Scan for the cell matching the given text and deliver its [X, Y] coordinate at center. 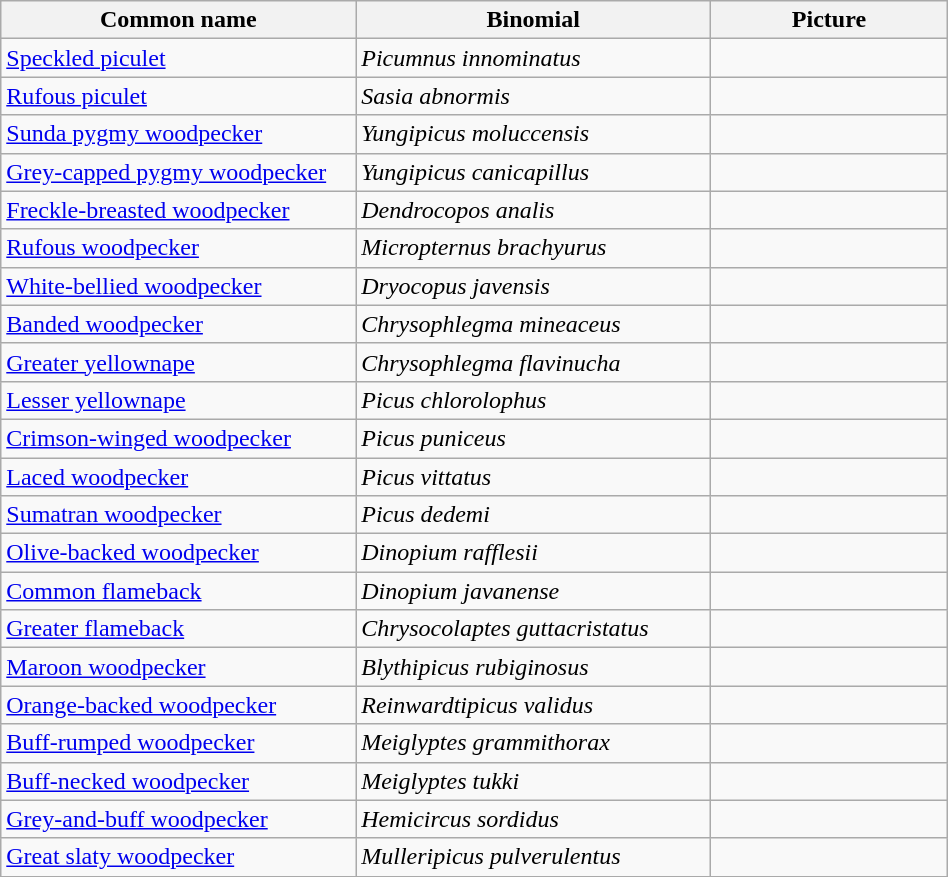
Micropternus brachyurus [534, 248]
Speckled piculet [178, 58]
Picus chlorolophus [534, 400]
Meiglyptes tukki [534, 781]
Buff-necked woodpecker [178, 781]
Dendrocopos analis [534, 210]
Chrysophlegma mineaceus [534, 324]
Meiglyptes grammithorax [534, 743]
Binomial [534, 20]
Olive-backed woodpecker [178, 553]
Common name [178, 20]
Yungipicus canicapillus [534, 172]
Banded woodpecker [178, 324]
Blythipicus rubiginosus [534, 667]
Sasia abnormis [534, 96]
Picus dedemi [534, 515]
Common flameback [178, 591]
Greater yellownape [178, 362]
Grey-and-buff woodpecker [178, 819]
Mulleripicus pulverulentus [534, 857]
White-bellied woodpecker [178, 286]
Yungipicus moluccensis [534, 134]
Chrysophlegma flavinucha [534, 362]
Buff-rumped woodpecker [178, 743]
Grey-capped pygmy woodpecker [178, 172]
Dryocopus javensis [534, 286]
Picus vittatus [534, 477]
Greater flameback [178, 629]
Rufous woodpecker [178, 248]
Chrysocolaptes guttacristatus [534, 629]
Reinwardtipicus validus [534, 705]
Picus puniceus [534, 438]
Freckle-breasted woodpecker [178, 210]
Sunda pygmy woodpecker [178, 134]
Picture [830, 20]
Sumatran woodpecker [178, 515]
Dinopium rafflesii [534, 553]
Rufous piculet [178, 96]
Picumnus innominatus [534, 58]
Maroon woodpecker [178, 667]
Laced woodpecker [178, 477]
Hemicircus sordidus [534, 819]
Lesser yellownape [178, 400]
Crimson-winged woodpecker [178, 438]
Dinopium javanense [534, 591]
Great slaty woodpecker [178, 857]
Orange-backed woodpecker [178, 705]
